Return (x, y) of the center of cell containing provided text 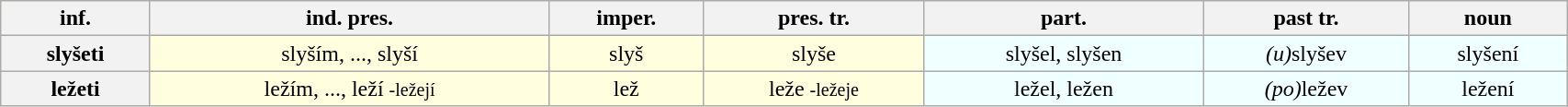
ind. pres. (349, 18)
slyšel, slyšen (1064, 53)
slyším, ..., slyší (349, 53)
past tr. (1306, 18)
imper. (626, 18)
ležeti (75, 89)
slyšeti (75, 53)
leže -ležeje (814, 89)
ležel, ležen (1064, 89)
inf. (75, 18)
noun (1488, 18)
pres. tr. (814, 18)
slyš (626, 53)
ležím, ..., leží -ležejí (349, 89)
(u)slyšev (1306, 53)
slyše (814, 53)
lež (626, 89)
ležení (1488, 89)
slyšení (1488, 53)
(po)ležev (1306, 89)
part. (1064, 18)
